Provide the [x, y] coordinate of the cell's center where the given text is located.  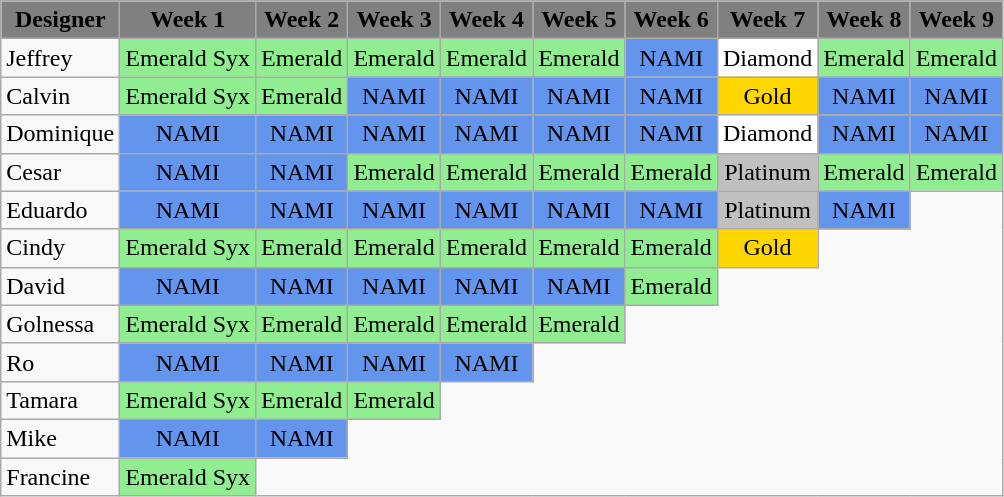
Golnessa [60, 324]
Week 7 [767, 20]
Week 5 [579, 20]
Cesar [60, 172]
Week 6 [671, 20]
Week 3 [394, 20]
Week 8 [864, 20]
Jeffrey [60, 58]
Eduardo [60, 210]
Week 1 [188, 20]
Week 2 [302, 20]
Ro [60, 362]
Mike [60, 438]
Francine [60, 477]
Designer [60, 20]
Week 9 [956, 20]
Cindy [60, 248]
Tamara [60, 400]
David [60, 286]
Week 4 [486, 20]
Dominique [60, 134]
Calvin [60, 96]
